Return [x, y] of the center of cell containing provided text 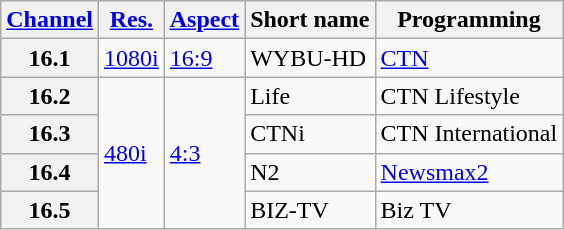
BIZ-TV [310, 210]
Life [310, 96]
CTN International [469, 134]
CTN [469, 58]
Channel [50, 20]
Biz TV [469, 210]
16:9 [204, 58]
16.4 [50, 172]
N2 [310, 172]
CTN Lifestyle [469, 96]
Aspect [204, 20]
16.5 [50, 210]
16.1 [50, 58]
16.2 [50, 96]
Short name [310, 20]
WYBU-HD [310, 58]
Programming [469, 20]
480i [132, 153]
Res. [132, 20]
1080i [132, 58]
CTNi [310, 134]
Newsmax2 [469, 172]
4:3 [204, 153]
16.3 [50, 134]
